Return the (X, Y) coordinate for the center point of the cell that contains the specified text.  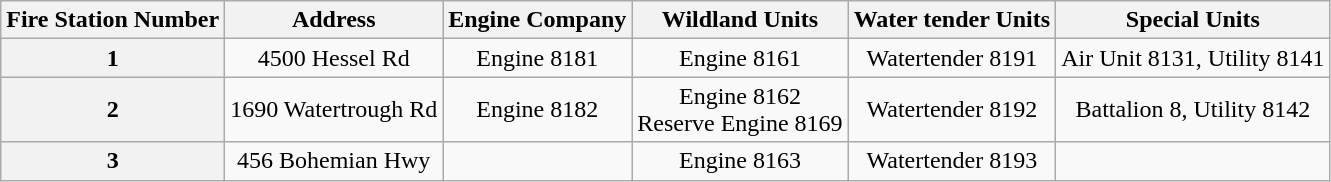
Engine 8163 (740, 161)
Engine 8181 (538, 58)
Engine 8162Reserve Engine 8169 (740, 110)
Fire Station Number (113, 20)
Watertender 8192 (952, 110)
Engine 8161 (740, 58)
Address (334, 20)
3 (113, 161)
Air Unit 8131, Utility 8141 (1193, 58)
Engine 8182 (538, 110)
456 Bohemian Hwy (334, 161)
Battalion 8, Utility 8142 (1193, 110)
Engine Company (538, 20)
4500 Hessel Rd (334, 58)
Watertender 8191 (952, 58)
Water tender Units (952, 20)
1690 Watertrough Rd (334, 110)
Special Units (1193, 20)
1 (113, 58)
Watertender 8193 (952, 161)
2 (113, 110)
Wildland Units (740, 20)
